For the text-containing cell, return its midpoint in [x, y] coordinate format. 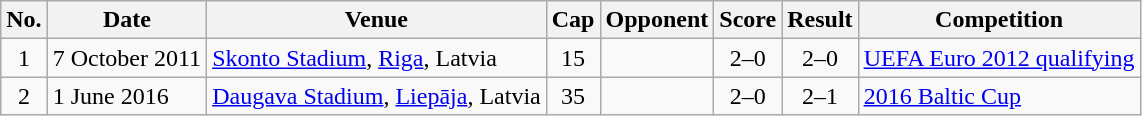
Venue [377, 20]
No. [24, 20]
35 [573, 96]
Opponent [657, 20]
Result [820, 20]
Competition [999, 20]
2 [24, 96]
7 October 2011 [126, 58]
Date [126, 20]
1 [24, 58]
Cap [573, 20]
2–1 [820, 96]
Skonto Stadium, Riga, Latvia [377, 58]
1 June 2016 [126, 96]
2016 Baltic Cup [999, 96]
15 [573, 58]
Score [748, 20]
UEFA Euro 2012 qualifying [999, 58]
Daugava Stadium, Liepāja, Latvia [377, 96]
